Provide the (X, Y) coordinate of the cell's center where the given text is located.  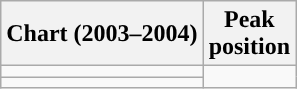
Peakposition (249, 34)
Chart (2003–2004) (102, 34)
